Capture the cell that displays the provided text and extract its [X, Y] central coordinate. 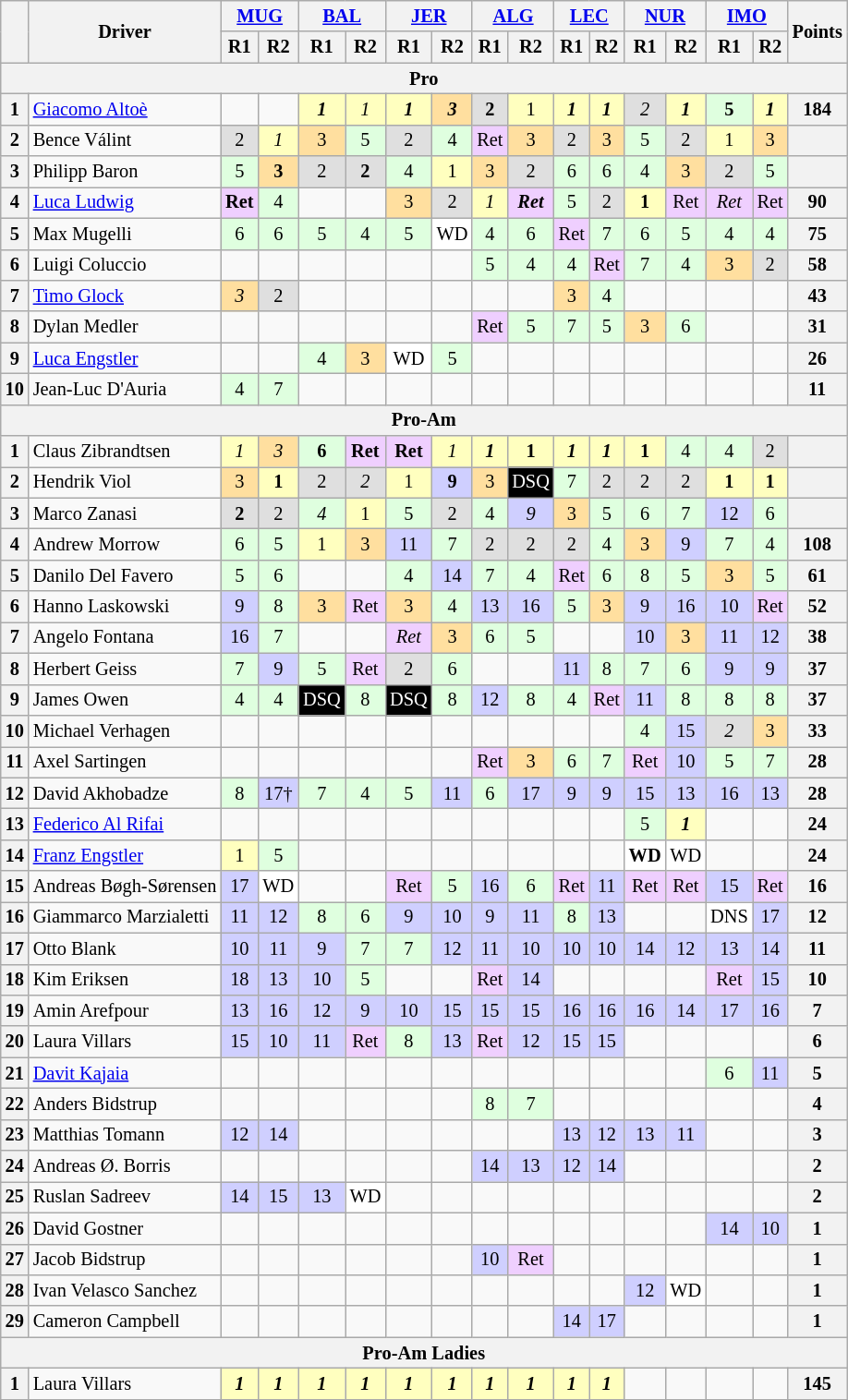
Hanno Laskowski [125, 607]
Dylan Medler [125, 327]
184 [818, 109]
David Akhobadze [125, 793]
Marco Zanasi [125, 513]
Pro-Am [424, 420]
Davit Kajaia [125, 1073]
31 [818, 327]
29 [15, 1322]
22 [15, 1104]
ALG [513, 16]
Franz Engstler [125, 855]
90 [818, 202]
108 [818, 544]
58 [818, 265]
23 [15, 1135]
Luca Engstler [125, 358]
38 [818, 637]
Giacomo Altoè [125, 109]
Federico Al Rifai [125, 824]
Anders Bidstrup [125, 1104]
Andreas Ø. Borris [125, 1166]
MUG [260, 16]
17† [278, 793]
David Gostner [125, 1228]
Axel Sartingen [125, 762]
Luigi Coluccio [125, 265]
Points [818, 31]
21 [15, 1073]
Ivan Velasco Sanchez [125, 1290]
61 [818, 575]
Bence Válint [125, 140]
DNS [729, 917]
145 [818, 1383]
Jean-Luc D'Auria [125, 389]
Luca Ludwig [125, 202]
Ruslan Sadreev [125, 1197]
19 [15, 1010]
JER [429, 16]
NUR [665, 16]
Giammarco Marzialetti [125, 917]
33 [818, 730]
IMO [746, 16]
Timo Glock [125, 296]
52 [818, 607]
Danilo Del Favero [125, 575]
Andrew Morrow [125, 544]
Kim Eriksen [125, 980]
25 [15, 1197]
43 [818, 296]
LEC [589, 16]
20 [15, 1042]
Pro-Am Ladies [424, 1353]
Max Mugelli [125, 234]
Angelo Fontana [125, 637]
James Owen [125, 700]
Otto Blank [125, 948]
Jacob Bidstrup [125, 1260]
Hendrik Viol [125, 482]
Michael Verhagen [125, 730]
Amin Arefpour [125, 1010]
75 [818, 234]
Cameron Campbell [125, 1322]
BAL [342, 16]
27 [15, 1260]
Andreas Bøgh-Sørensen [125, 887]
Claus Zibrandtsen [125, 452]
Driver [125, 31]
Philipp Baron [125, 172]
Pro [424, 78]
Herbert Geiss [125, 669]
Matthias Tomann [125, 1135]
